Provide the (X, Y) coordinate of the cell's center where the given text is located.  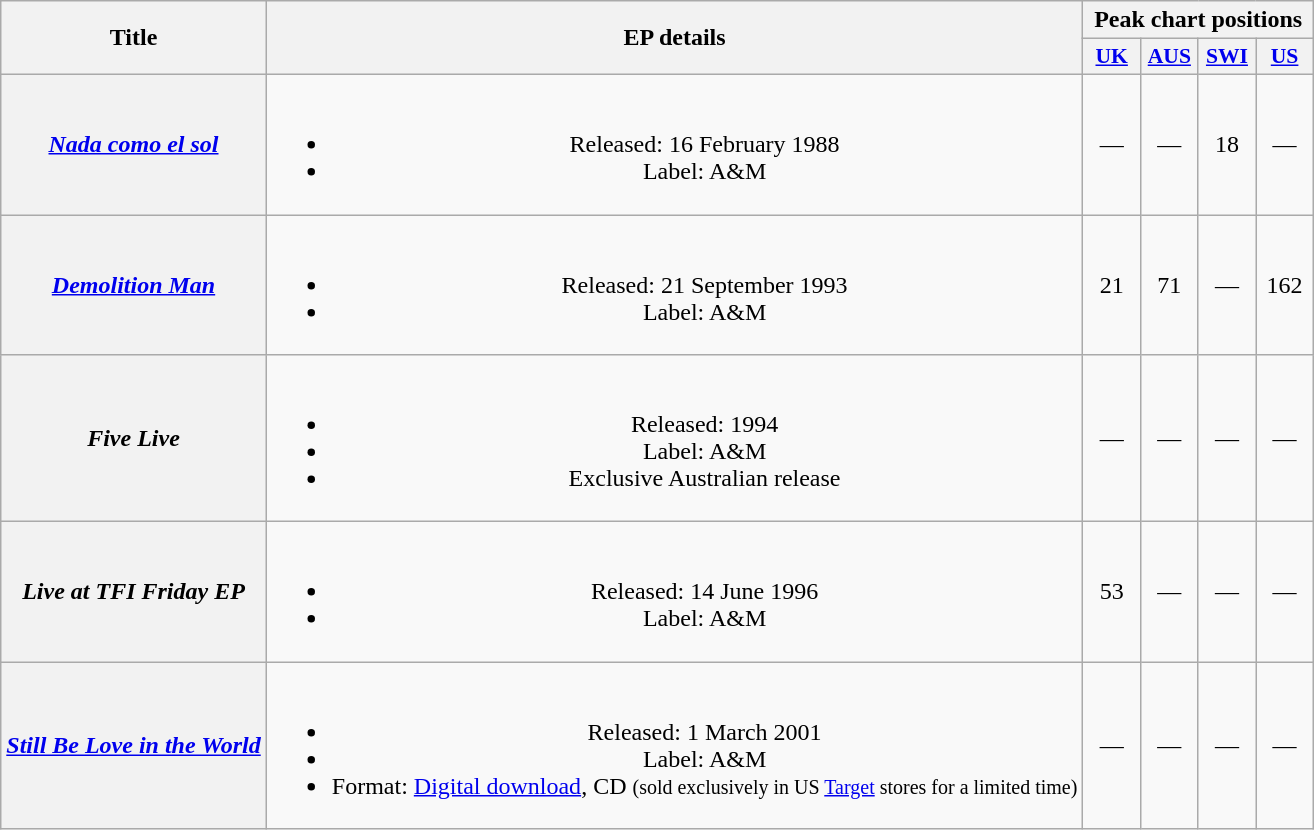
Title (134, 38)
Released: 16 February 1988Label: A&M (674, 144)
SWI (1227, 57)
Nada como el sol (134, 144)
Released: 1994Label: A&MExclusive Australian release (674, 438)
18 (1227, 144)
162 (1285, 284)
Demolition Man (134, 284)
Live at TFI Friday EP (134, 592)
Released: 1 March 2001Label: A&MFormat: Digital download, CD (sold exclusively in US Target stores for a limited time) (674, 746)
UK (1112, 57)
Released: 21 September 1993Label: A&M (674, 284)
53 (1112, 592)
71 (1170, 284)
Released: 14 June 1996Label: A&M (674, 592)
Five Live (134, 438)
21 (1112, 284)
Peak chart positions (1198, 20)
Still Be Love in the World (134, 746)
AUS (1170, 57)
EP details (674, 38)
US (1285, 57)
